For the text-containing cell, return its midpoint in (X, Y) coordinate format. 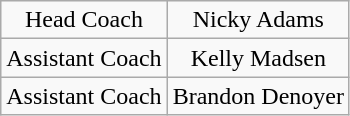
Head Coach (84, 20)
Kelly Madsen (258, 58)
Nicky Adams (258, 20)
Brandon Denoyer (258, 96)
